For the text-containing cell, return its midpoint in [x, y] coordinate format. 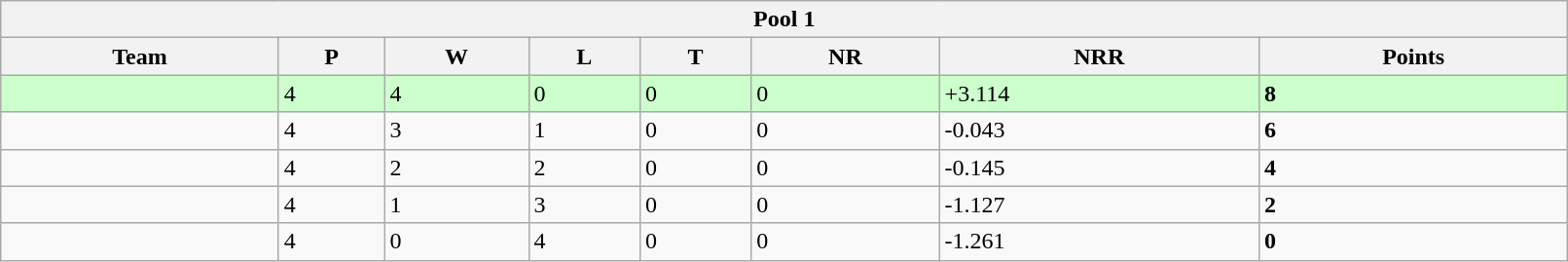
-0.145 [1099, 168]
L [584, 56]
+3.114 [1099, 94]
Points [1413, 56]
8 [1413, 94]
Team [140, 56]
NRR [1099, 56]
W [456, 56]
-0.043 [1099, 131]
T [695, 56]
NR [845, 56]
P [331, 56]
6 [1413, 131]
-1.127 [1099, 205]
-1.261 [1099, 242]
Pool 1 [784, 19]
